Capture the cell that displays the provided text and extract its [x, y] central coordinate. 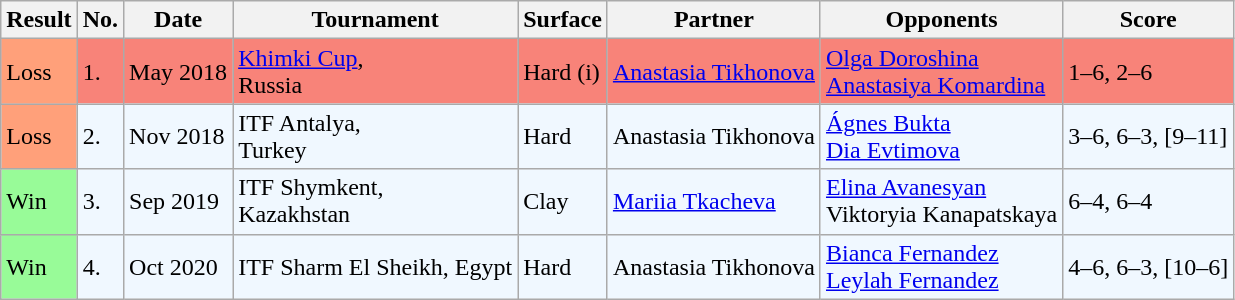
2. [100, 136]
Elina Avanesyan Viktoryia Kanapatskaya [941, 202]
ITF Shymkent, Kazakhstan [376, 202]
6–4, 6–4 [1148, 202]
Result [39, 20]
3. [100, 202]
Partner [714, 20]
Sep 2019 [178, 202]
3–6, 6–3, [9–11] [1148, 136]
4–6, 6–3, [10–6] [1148, 266]
Date [178, 20]
1–6, 2–6 [1148, 72]
Nov 2018 [178, 136]
Clay [563, 202]
Oct 2020 [178, 266]
Mariia Tkacheva [714, 202]
Tournament [376, 20]
No. [100, 20]
Khimki Cup, Russia [376, 72]
Score [1148, 20]
4. [100, 266]
Surface [563, 20]
ITF Antalya, Turkey [376, 136]
Opponents [941, 20]
ITF Sharm El Sheikh, Egypt [376, 266]
1. [100, 72]
Hard (i) [563, 72]
Olga Doroshina Anastasiya Komardina [941, 72]
Bianca Fernandez Leylah Fernandez [941, 266]
Ágnes Bukta Dia Evtimova [941, 136]
May 2018 [178, 72]
